Return the [x, y] coordinate for the center point of the cell that contains the specified text.  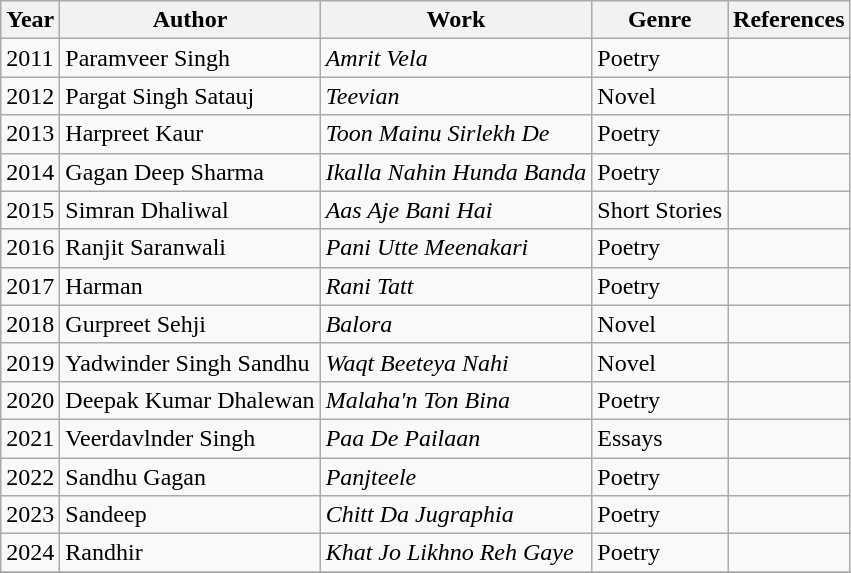
Ikalla Nahin Hunda Banda [456, 172]
Khat Jo Likhno Reh Gaye [456, 553]
Malaha'n Ton Bina [456, 400]
Deepak Kumar Dhalewan [190, 400]
2012 [30, 96]
Genre [660, 20]
Essays [660, 438]
Yadwinder Singh Sandhu [190, 362]
Work [456, 20]
Rani Tatt [456, 286]
Balora [456, 324]
Gagan Deep Sharma [190, 172]
2023 [30, 515]
2013 [30, 134]
Paa De Pailaan [456, 438]
Simran Dhaliwal [190, 210]
Gurpreet Sehji [190, 324]
Aas Aje Bani Hai [456, 210]
2019 [30, 362]
Pani Utte Meenakari [456, 248]
References [790, 20]
Panjteele [456, 477]
Pargat Singh Satauj [190, 96]
2016 [30, 248]
2022 [30, 477]
Amrit Vela [456, 58]
2011 [30, 58]
2020 [30, 400]
Ranjit Saranwali [190, 248]
2018 [30, 324]
Sandhu Gagan [190, 477]
2021 [30, 438]
Teevian [456, 96]
2017 [30, 286]
Short Stories [660, 210]
Randhir [190, 553]
Year [30, 20]
2024 [30, 553]
Toon Mainu Sirlekh De [456, 134]
2014 [30, 172]
Veerdavlnder Singh [190, 438]
Author [190, 20]
Harpreet Kaur [190, 134]
Chitt Da Jugraphia [456, 515]
Waqt Beeteya Nahi [456, 362]
Harman [190, 286]
Paramveer Singh [190, 58]
Sandeep [190, 515]
2015 [30, 210]
